Identify which cell holds the provided text, then report its [X, Y] central coordinate. 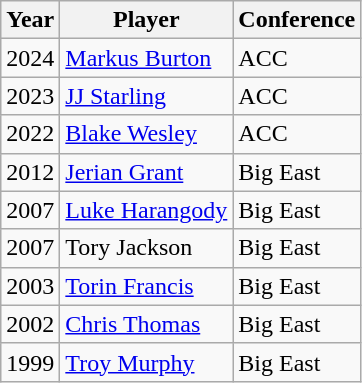
Tory Jackson [146, 248]
2003 [30, 286]
Torin Francis [146, 286]
JJ Starling [146, 96]
Markus Burton [146, 58]
Jerian Grant [146, 172]
Player [146, 20]
Chris Thomas [146, 324]
2002 [30, 324]
Conference [297, 20]
Blake Wesley [146, 134]
2012 [30, 172]
1999 [30, 362]
Year [30, 20]
Luke Harangody [146, 210]
Troy Murphy [146, 362]
2024 [30, 58]
2023 [30, 96]
2022 [30, 134]
